Search for the cell housing the specified text and yield its [x, y] center coordinate. 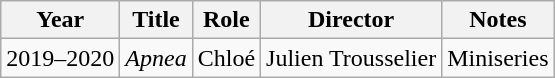
Director [352, 20]
Julien Trousselier [352, 58]
Chloé [226, 58]
Notes [498, 20]
Title [156, 20]
Role [226, 20]
Apnea [156, 58]
Year [60, 20]
Miniseries [498, 58]
2019–2020 [60, 58]
